Detect which cell encompasses the target text, then output its [X, Y] center coordinate. 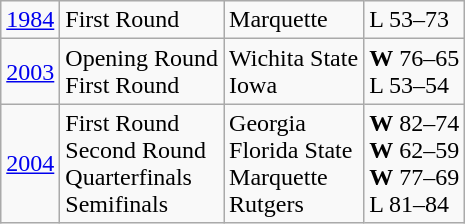
W 82–74W 62–59W 77–69 L 81–84 [414, 164]
Opening RoundFirst Round [142, 72]
Marquette [294, 20]
W 76–65L 53–54 [414, 72]
GeorgiaFlorida StateMarquetteRutgers [294, 164]
2003 [30, 72]
First Round [142, 20]
Wichita StateIowa [294, 72]
2004 [30, 164]
First RoundSecond RoundQuarterfinalsSemifinals [142, 164]
1984 [30, 20]
L 53–73 [414, 20]
